Detect which cell encompasses the target text, then output its (x, y) center coordinate. 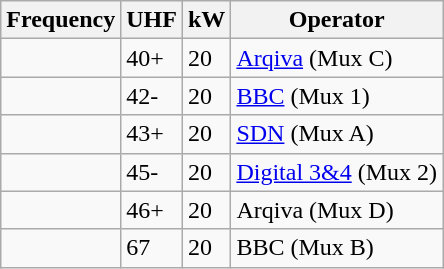
Frequency (61, 20)
67 (152, 248)
UHF (152, 20)
kW (206, 20)
Digital 3&4 (Mux 2) (337, 172)
Arqiva (Mux D) (337, 210)
SDN (Mux A) (337, 134)
45- (152, 172)
40+ (152, 58)
Arqiva (Mux C) (337, 58)
42- (152, 96)
Operator (337, 20)
BBC (Mux 1) (337, 96)
46+ (152, 210)
BBC (Mux B) (337, 248)
43+ (152, 134)
